Output the (X, Y) coordinate of the center of the cell containing the given text.  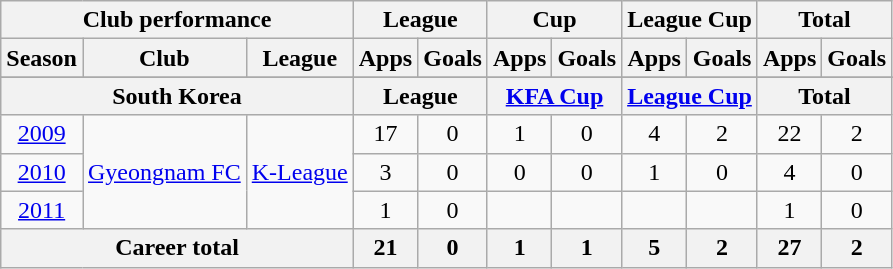
Season (42, 58)
Club performance (177, 20)
2011 (42, 210)
2010 (42, 172)
3 (385, 172)
27 (789, 248)
21 (385, 248)
22 (789, 134)
Career total (177, 248)
KFA Cup (554, 96)
Cup (554, 20)
Club (164, 58)
K-League (300, 172)
2009 (42, 134)
17 (385, 134)
Gyeongnam FC (164, 172)
5 (654, 248)
South Korea (177, 96)
